Pinpoint the cell where the given text exists, returning its (x, y) midpoint coordinate. 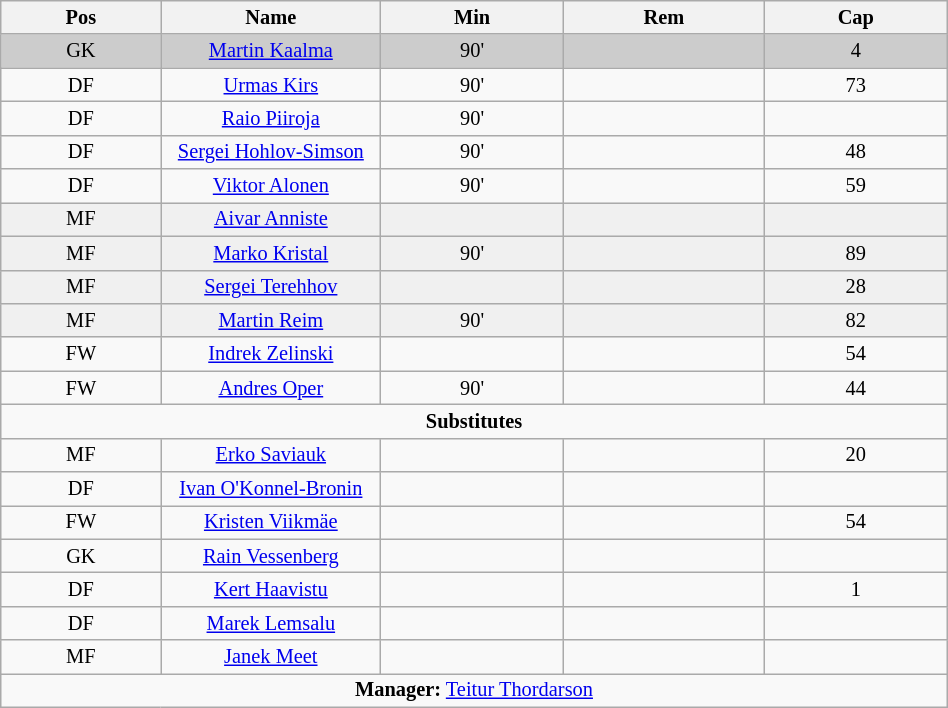
Viktor Alonen (271, 186)
4 (856, 51)
Sergei Terehhov (271, 287)
Urmas Kirs (271, 85)
73 (856, 85)
Cap (856, 17)
Substitutes (474, 421)
Manager: Teitur Thordarson (474, 690)
Name (271, 17)
Pos (81, 17)
82 (856, 320)
89 (856, 253)
Aivar Anniste (271, 219)
44 (856, 388)
Kert Haavistu (271, 589)
Kristen Viikmäe (271, 522)
Marko Kristal (271, 253)
Ivan O'Konnel-Bronin (271, 489)
28 (856, 287)
Raio Piiroja (271, 118)
Indrek Zelinski (271, 354)
Martin Kaalma (271, 51)
1 (856, 589)
59 (856, 186)
48 (856, 152)
Rain Vessenberg (271, 556)
20 (856, 455)
Marek Lemsalu (271, 623)
Andres Oper (271, 388)
Min (472, 17)
Rem (664, 17)
Janek Meet (271, 657)
Martin Reim (271, 320)
Sergei Hohlov-Simson (271, 152)
Erko Saviauk (271, 455)
